Search for the cell housing the specified text and yield its (x, y) center coordinate. 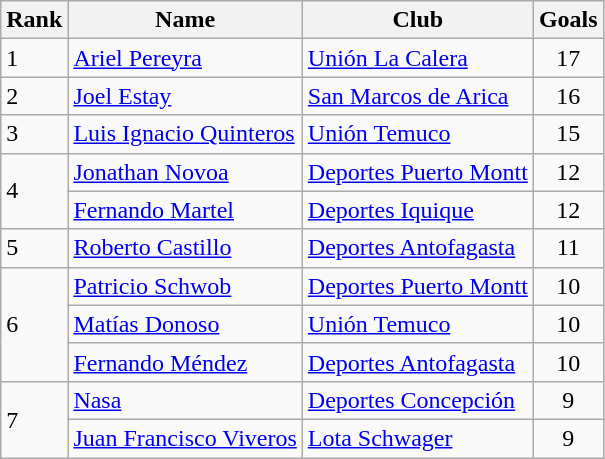
16 (568, 96)
Club (418, 20)
17 (568, 58)
7 (34, 419)
Lota Schwager (418, 438)
Roberto Castillo (185, 248)
Deportes Concepción (418, 400)
Juan Francisco Viveros (185, 438)
15 (568, 134)
2 (34, 96)
Goals (568, 20)
Fernando Méndez (185, 362)
11 (568, 248)
3 (34, 134)
Luis Ignacio Quinteros (185, 134)
Name (185, 20)
Rank (34, 20)
Jonathan Novoa (185, 172)
Patricio Schwob (185, 286)
Nasa (185, 400)
San Marcos de Arica (418, 96)
5 (34, 248)
1 (34, 58)
Fernando Martel (185, 210)
Matías Donoso (185, 324)
Deportes Iquique (418, 210)
Joel Estay (185, 96)
Unión La Calera (418, 58)
Ariel Pereyra (185, 58)
6 (34, 324)
4 (34, 191)
